Extract the (X, Y) coordinate from the center of the cell holding the provided text.  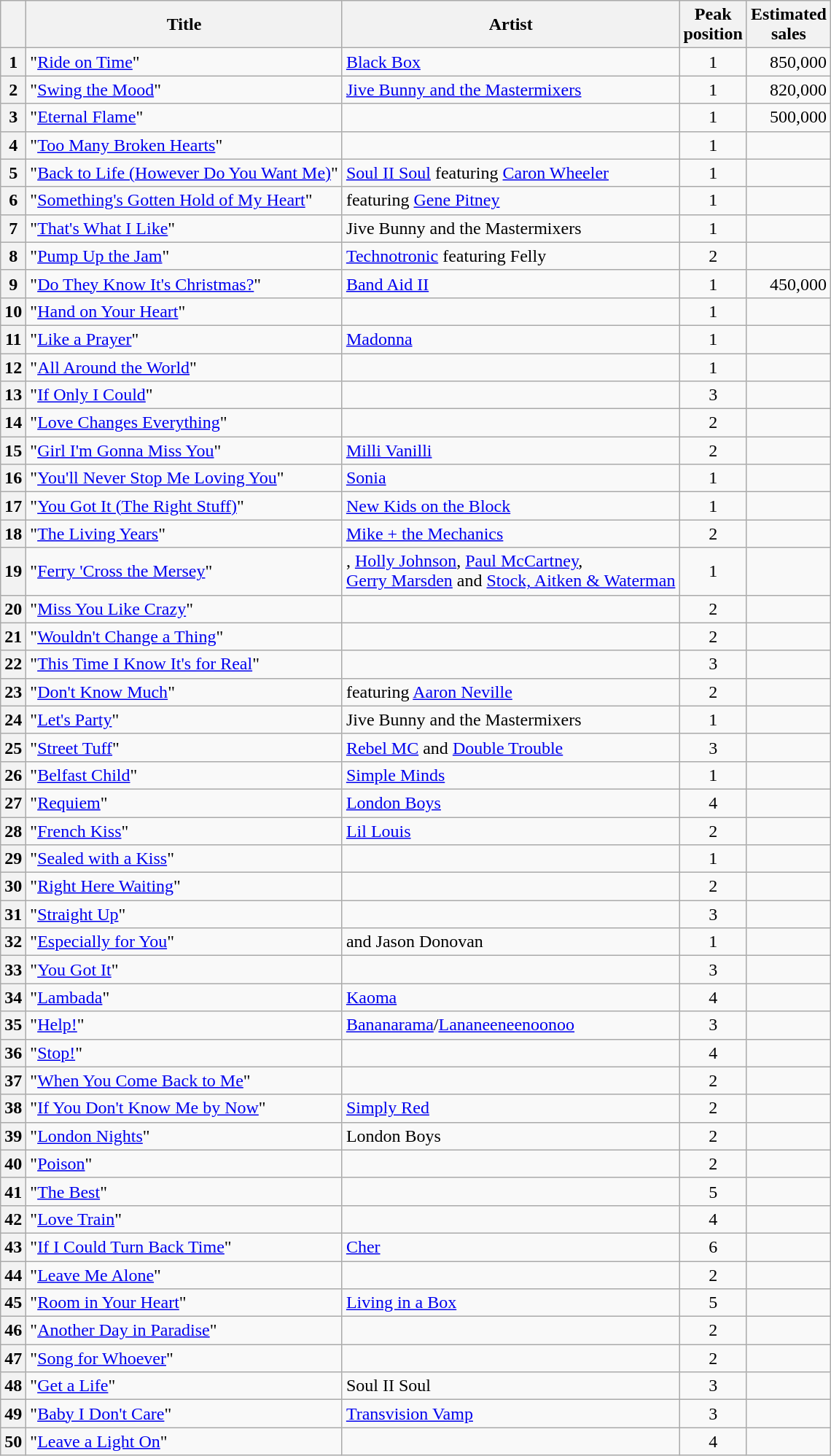
40 (13, 1164)
"Swing the Mood" (184, 90)
"That's What I Like" (184, 228)
500,000 (789, 117)
Rebel MC and Double Trouble (510, 747)
Band Aid II (510, 284)
"Another Day in Paradise" (184, 1331)
28 (13, 830)
Black Box (510, 62)
"Pump Up the Jam" (184, 256)
Soul II Soul featuring Caron Wheeler (510, 173)
"Song for Whoever" (184, 1358)
Bananarama/Lananeeneenoonoo (510, 1025)
"Don't Know Much" (184, 692)
New Kids on the Block (510, 506)
"Hand on Your Heart" (184, 311)
Milli Vanilli (510, 451)
Sonia (510, 478)
22 (13, 664)
"All Around the World" (184, 367)
Estimatedsales (789, 25)
"Ferry 'Cross the Mersey" (184, 572)
19 (13, 572)
32 (13, 942)
35 (13, 1025)
"Back to Life (However Do You Want Me)" (184, 173)
"Lambada" (184, 997)
44 (13, 1275)
and Jason Donovan (510, 942)
23 (13, 692)
Mike + the Mechanics (510, 534)
Soul II Soul (510, 1386)
"Let's Party" (184, 720)
"Requiem" (184, 803)
31 (13, 914)
"London Nights" (184, 1136)
"Sealed with a Kiss" (184, 859)
18 (13, 534)
33 (13, 970)
41 (13, 1191)
featuring Gene Pitney (510, 201)
47 (13, 1358)
Living in a Box (510, 1303)
Peakposition (713, 25)
21 (13, 636)
"Eternal Flame" (184, 117)
"Leave Me Alone" (184, 1275)
"Straight Up" (184, 914)
"The Best" (184, 1191)
"If I Could Turn Back Time" (184, 1247)
featuring Aaron Neville (510, 692)
Technotronic featuring Felly (510, 256)
"Baby I Don't Care" (184, 1414)
"This Time I Know It's for Real" (184, 664)
"When You Come Back to Me" (184, 1081)
"If You Don't Know Me by Now" (184, 1108)
30 (13, 887)
Madonna (510, 339)
"Too Many Broken Hearts" (184, 145)
, Holly Johnson, Paul McCartney,Gerry Marsden and Stock, Aitken & Waterman (510, 572)
"Poison" (184, 1164)
12 (13, 367)
34 (13, 997)
"Belfast Child" (184, 775)
Cher (510, 1247)
Transvision Vamp (510, 1414)
"You Got It (The Right Stuff)" (184, 506)
"Do They Know It's Christmas?" (184, 284)
"Get a Life" (184, 1386)
"If Only I Could" (184, 395)
49 (13, 1414)
45 (13, 1303)
"Miss You Like Crazy" (184, 609)
"French Kiss" (184, 830)
"Love Train" (184, 1219)
29 (13, 859)
46 (13, 1331)
"Wouldn't Change a Thing" (184, 636)
24 (13, 720)
10 (13, 311)
13 (13, 395)
"You Got It" (184, 970)
26 (13, 775)
25 (13, 747)
Artist (510, 25)
Lil Louis (510, 830)
"Something's Gotten Hold of My Heart" (184, 201)
38 (13, 1108)
"Room in Your Heart" (184, 1303)
"The Living Years" (184, 534)
Kaoma (510, 997)
820,000 (789, 90)
"Especially for You" (184, 942)
"Like a Prayer" (184, 339)
"Girl I'm Gonna Miss You" (184, 451)
850,000 (789, 62)
"Help!" (184, 1025)
7 (13, 228)
14 (13, 423)
"You'll Never Stop Me Loving You" (184, 478)
"Street Tuff" (184, 747)
"Love Changes Everything" (184, 423)
Simply Red (510, 1108)
"Stop!" (184, 1053)
36 (13, 1053)
9 (13, 284)
27 (13, 803)
39 (13, 1136)
17 (13, 506)
8 (13, 256)
"Right Here Waiting" (184, 887)
"Leave a Light On" (184, 1441)
50 (13, 1441)
"Ride on Time" (184, 62)
Title (184, 25)
20 (13, 609)
43 (13, 1247)
37 (13, 1081)
15 (13, 451)
42 (13, 1219)
48 (13, 1386)
16 (13, 478)
Simple Minds (510, 775)
11 (13, 339)
450,000 (789, 284)
